Capture the cell that displays the provided text and extract its [x, y] central coordinate. 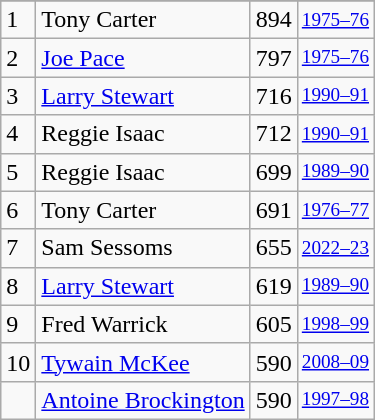
Fred Warrick [143, 324]
2022–23 [335, 248]
8 [18, 286]
797 [274, 58]
1 [18, 20]
712 [274, 134]
Joe Pace [143, 58]
Sam Sessoms [143, 248]
4 [18, 134]
655 [274, 248]
2008–09 [335, 362]
10 [18, 362]
894 [274, 20]
1998–99 [335, 324]
691 [274, 210]
1997–98 [335, 400]
5 [18, 172]
7 [18, 248]
605 [274, 324]
716 [274, 96]
9 [18, 324]
6 [18, 210]
2 [18, 58]
1976–77 [335, 210]
3 [18, 96]
699 [274, 172]
Tywain McKee [143, 362]
619 [274, 286]
Antoine Brockington [143, 400]
